Provide the (x, y) coordinate of the cell's center where the given text is located.  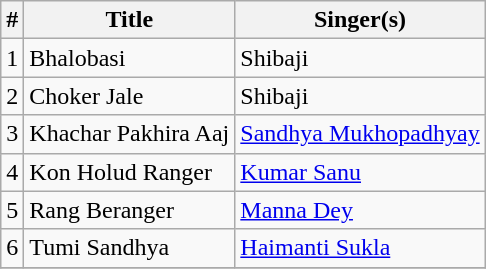
Singer(s) (360, 20)
4 (12, 172)
3 (12, 134)
# (12, 20)
6 (12, 248)
Kumar Sanu (360, 172)
Rang Beranger (130, 210)
Haimanti Sukla (360, 248)
Kon Holud Ranger (130, 172)
2 (12, 96)
Tumi Sandhya (130, 248)
1 (12, 58)
Bhalobasi (130, 58)
Title (130, 20)
Choker Jale (130, 96)
5 (12, 210)
Sandhya Mukhopadhyay (360, 134)
Manna Dey (360, 210)
Khachar Pakhira Aaj (130, 134)
